Output the [X, Y] coordinate of the center of the cell containing the given text.  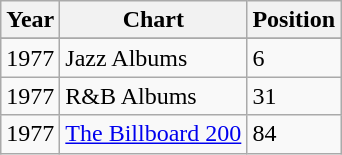
Year [30, 20]
Position [294, 20]
31 [294, 96]
6 [294, 58]
R&B Albums [154, 96]
84 [294, 134]
Jazz Albums [154, 58]
The Billboard 200 [154, 134]
Chart [154, 20]
